Search for the cell housing the specified text and yield its (X, Y) center coordinate. 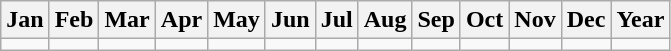
May (237, 20)
Nov (535, 20)
Sep (436, 20)
Jun (290, 20)
Year (640, 20)
Apr (181, 20)
Mar (127, 20)
Jan (25, 20)
Feb (74, 20)
Oct (484, 20)
Jul (336, 20)
Dec (586, 20)
Aug (385, 20)
